Extract the (x, y) coordinate from the center of the cell holding the provided text.  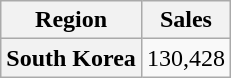
130,428 (186, 58)
Region (72, 20)
Sales (186, 20)
South Korea (72, 58)
